Detect which cell encompasses the target text, then output its (x, y) center coordinate. 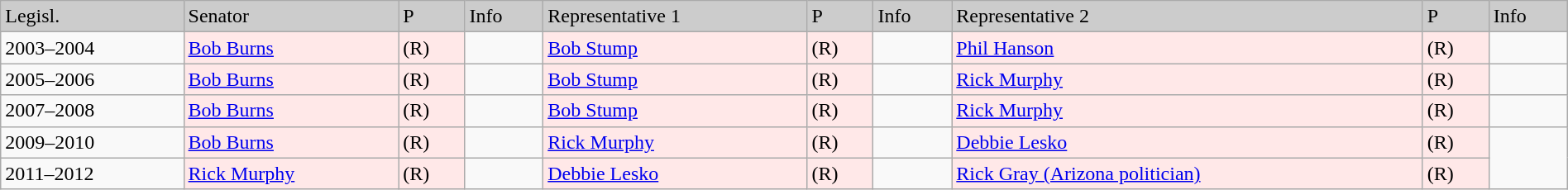
2007–2008 (93, 111)
2011–2012 (93, 173)
Rick Gray (Arizona politician) (1188, 173)
2003–2004 (93, 48)
Representative 1 (675, 17)
Phil Hanson (1188, 48)
Legisl. (93, 17)
2009–2010 (93, 142)
Representative 2 (1188, 17)
2005–2006 (93, 79)
Senator (291, 17)
